From the cell containing the given text, extract its center point as [x, y] coordinate. 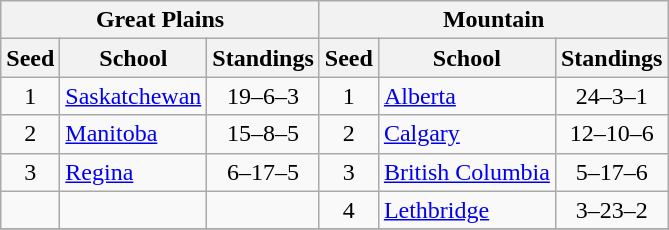
Mountain [494, 20]
15–8–5 [263, 134]
12–10–6 [611, 134]
24–3–1 [611, 96]
Regina [134, 172]
Saskatchewan [134, 96]
4 [348, 210]
3–23–2 [611, 210]
19–6–3 [263, 96]
Calgary [466, 134]
Lethbridge [466, 210]
Great Plains [160, 20]
Manitoba [134, 134]
Alberta [466, 96]
British Columbia [466, 172]
6–17–5 [263, 172]
5–17–6 [611, 172]
